Return (x, y) of the center of cell containing provided text 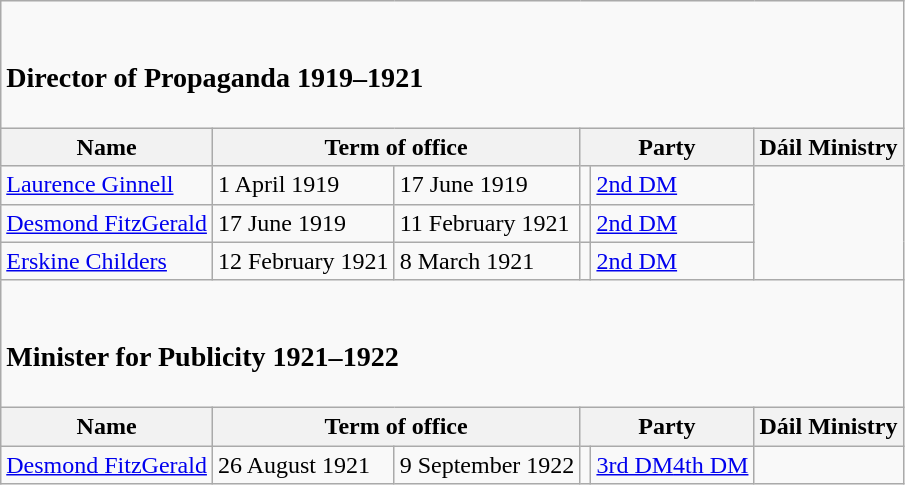
Erskine Childers (107, 261)
12 February 1921 (303, 261)
Minister for Publicity 1921–1922 (452, 344)
Laurence Ginnell (107, 185)
9 September 1922 (487, 465)
3rd DM4th DM (672, 465)
11 February 1921 (487, 223)
1 April 1919 (303, 185)
Director of Propaganda 1919–1921 (452, 64)
26 August 1921 (303, 465)
8 March 1921 (487, 261)
